Identify which cell holds the provided text, then report its [X, Y] central coordinate. 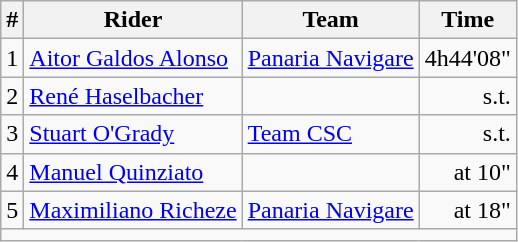
3 [12, 134]
4h44'08" [468, 58]
René Haselbacher [133, 96]
Time [468, 20]
4 [12, 172]
2 [12, 96]
# [12, 20]
Manuel Quinziato [133, 172]
1 [12, 58]
Maximiliano Richeze [133, 210]
Stuart O'Grady [133, 134]
at 18" [468, 210]
Aitor Galdos Alonso [133, 58]
at 10" [468, 172]
5 [12, 210]
Team CSC [330, 134]
Team [330, 20]
Rider [133, 20]
